Identify which cell holds the provided text, then report its (x, y) central coordinate. 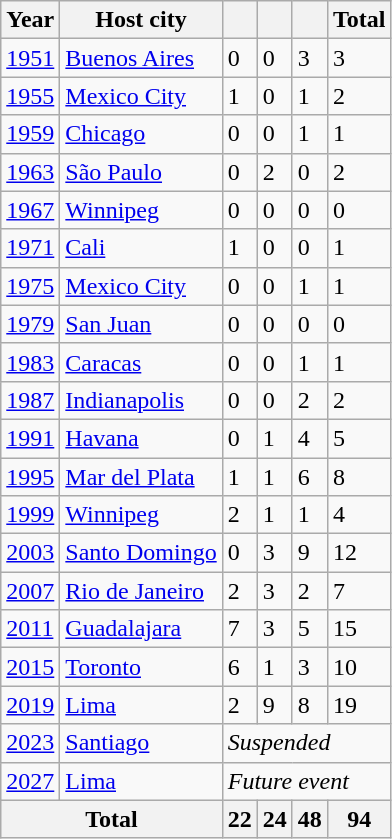
1967 (30, 210)
São Paulo (141, 172)
2019 (30, 705)
Indianapolis (141, 400)
Caracas (141, 362)
2003 (30, 553)
48 (310, 819)
Year (30, 20)
Mar del Plata (141, 477)
10 (359, 667)
Santo Domingo (141, 553)
94 (359, 819)
Buenos Aires (141, 58)
Havana (141, 438)
1963 (30, 172)
Future event (306, 781)
2011 (30, 629)
Chicago (141, 134)
Host city (141, 20)
Cali (141, 248)
1983 (30, 362)
24 (274, 819)
Rio de Janeiro (141, 591)
Suspended (306, 743)
1979 (30, 324)
1959 (30, 134)
San Juan (141, 324)
22 (240, 819)
1999 (30, 515)
Santiago (141, 743)
1971 (30, 248)
1995 (30, 477)
2023 (30, 743)
12 (359, 553)
2015 (30, 667)
1955 (30, 96)
1951 (30, 58)
Toronto (141, 667)
19 (359, 705)
1987 (30, 400)
2027 (30, 781)
1975 (30, 286)
2007 (30, 591)
1991 (30, 438)
Guadalajara (141, 629)
15 (359, 629)
